Provide the [x, y] coordinate of the cell's center where the given text is located.  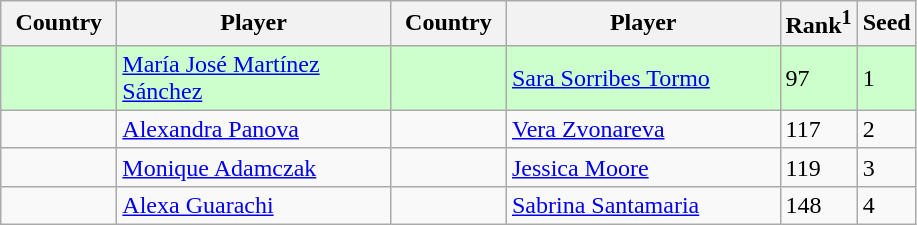
Rank1 [818, 24]
1 [886, 78]
Sara Sorribes Tormo [643, 78]
Vera Zvonareva [643, 129]
Monique Adamczak [254, 167]
María José Martínez Sánchez [254, 78]
4 [886, 205]
3 [886, 167]
97 [818, 78]
148 [818, 205]
Sabrina Santamaria [643, 205]
2 [886, 129]
Jessica Moore [643, 167]
Alexa Guarachi [254, 205]
Seed [886, 24]
Alexandra Panova [254, 129]
119 [818, 167]
117 [818, 129]
